Extract the [X, Y] coordinate from the center of the cell holding the provided text.  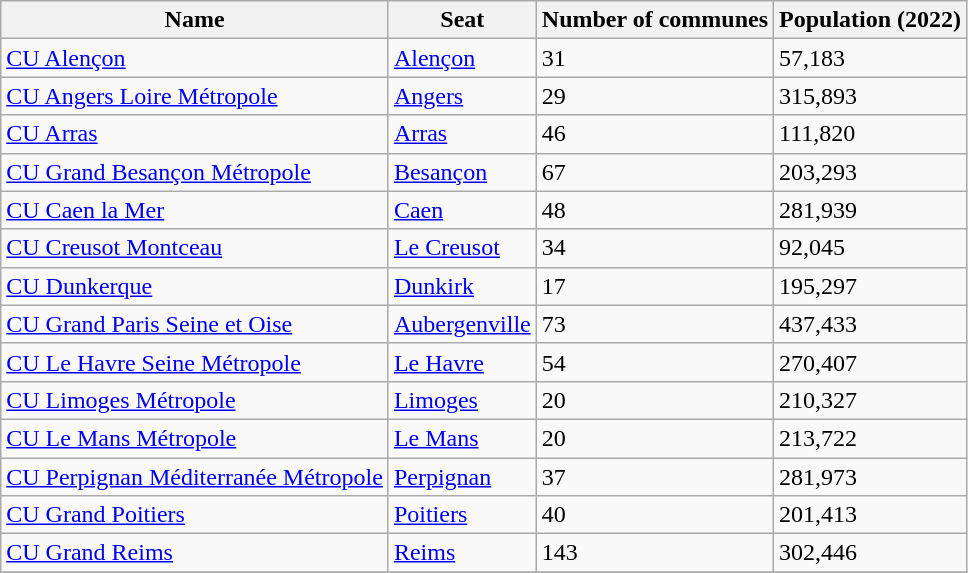
281,973 [870, 477]
31 [654, 58]
Le Creusot [462, 248]
92,045 [870, 248]
201,413 [870, 515]
CU Le Havre Seine Métropole [195, 362]
Le Mans [462, 438]
Population (2022) [870, 20]
Le Havre [462, 362]
281,939 [870, 210]
57,183 [870, 58]
143 [654, 553]
Arras [462, 134]
Limoges [462, 400]
37 [654, 477]
Angers [462, 96]
Dunkirk [462, 286]
Reims [462, 553]
CU Arras [195, 134]
Name [195, 20]
Perpignan [462, 477]
CU Grand Besançon Métropole [195, 172]
Poitiers [462, 515]
Seat [462, 20]
195,297 [870, 286]
67 [654, 172]
210,327 [870, 400]
CU Grand Paris Seine et Oise [195, 324]
CU Limoges Métropole [195, 400]
54 [654, 362]
CU Grand Poitiers [195, 515]
Number of communes [654, 20]
CU Caen la Mer [195, 210]
CU Angers Loire Métropole [195, 96]
40 [654, 515]
203,293 [870, 172]
Aubergenville [462, 324]
302,446 [870, 553]
315,893 [870, 96]
437,433 [870, 324]
CU Grand Reims [195, 553]
213,722 [870, 438]
CU Creusot Montceau [195, 248]
Alençon [462, 58]
48 [654, 210]
CU Le Mans Métropole [195, 438]
17 [654, 286]
CU Alençon [195, 58]
CU Perpignan Méditerranée Métropole [195, 477]
Caen [462, 210]
73 [654, 324]
270,407 [870, 362]
CU Dunkerque [195, 286]
34 [654, 248]
46 [654, 134]
111,820 [870, 134]
29 [654, 96]
Besançon [462, 172]
